Return the [X, Y] coordinate for the center point of the cell that contains the specified text.  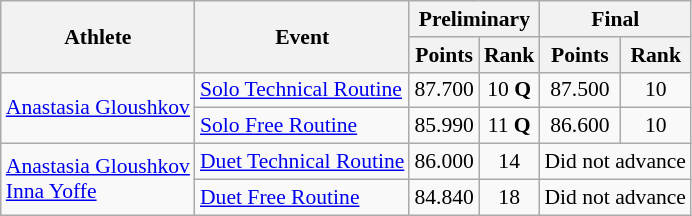
Event [302, 36]
87.500 [580, 90]
18 [510, 197]
Anastasia Gloushkov [98, 108]
Final [615, 19]
84.840 [444, 197]
Anastasia GloushkovInna Yoffe [98, 180]
11 Q [510, 126]
Solo Free Routine [302, 126]
87.700 [444, 90]
85.990 [444, 126]
86.600 [580, 126]
Solo Technical Routine [302, 90]
10 Q [510, 90]
Athlete [98, 36]
Duet Free Routine [302, 197]
Preliminary [474, 19]
14 [510, 162]
86.000 [444, 162]
Duet Technical Routine [302, 162]
